Capture the cell that displays the provided text and extract its [x, y] central coordinate. 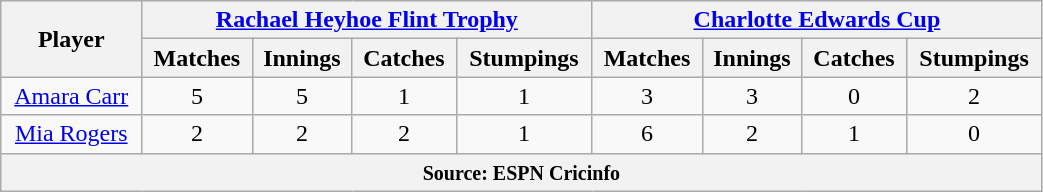
Rachael Heyhoe Flint Trophy [367, 20]
Source: ESPN Cricinfo [522, 172]
Player [72, 39]
Mia Rogers [72, 134]
Charlotte Edwards Cup [817, 20]
6 [647, 134]
Amara Carr [72, 96]
